Pinpoint the cell where the given text exists, returning its [x, y] midpoint coordinate. 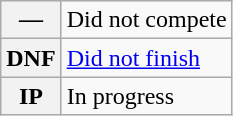
— [31, 20]
DNF [31, 58]
Did not compete [146, 20]
IP [31, 96]
Did not finish [146, 58]
In progress [146, 96]
